Detect which cell encompasses the target text, then output its [X, Y] center coordinate. 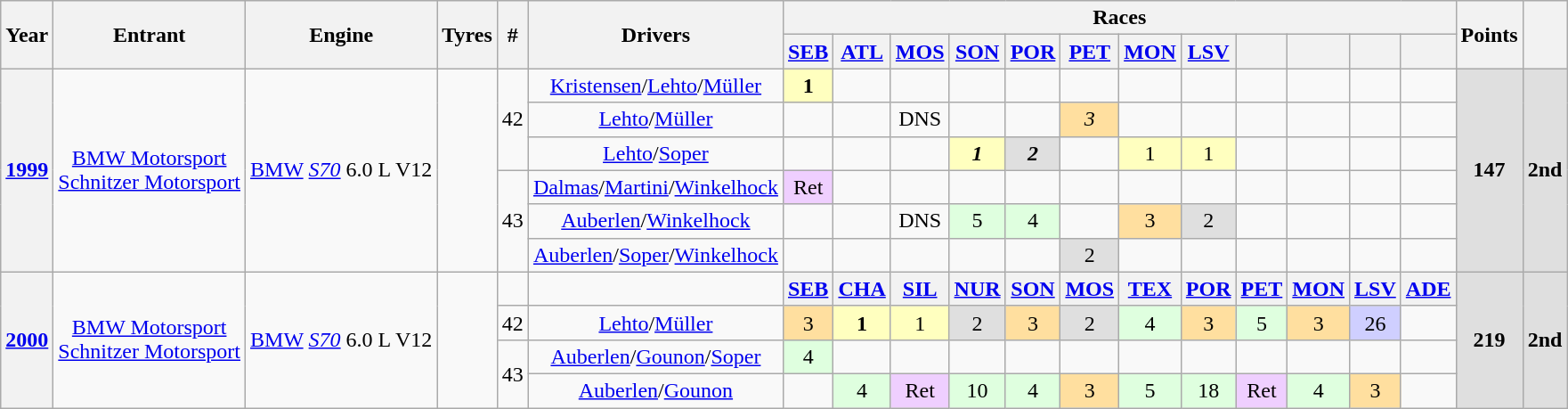
ATL [862, 52]
Lehto/Soper [655, 153]
Auberlen/Gounon/Soper [655, 356]
Races [1119, 18]
26 [1376, 323]
10 [978, 390]
ADE [1428, 289]
1999 [27, 170]
Auberlen/Soper/Winkelhock [655, 255]
TEX [1150, 289]
SIL [920, 289]
18 [1208, 390]
219 [1489, 339]
# [513, 35]
147 [1489, 170]
Tyres [467, 35]
NUR [978, 289]
Engine [342, 35]
2000 [27, 339]
Year [27, 35]
Drivers [655, 35]
Entrant [150, 35]
Kristensen/Lehto/Müller [655, 86]
Dalmas/Martini/Winkelhock [655, 187]
Auberlen/Gounon [655, 390]
Points [1489, 35]
Auberlen/Winkelhock [655, 221]
CHA [862, 289]
